Scan for the cell matching the given text and deliver its [x, y] coordinate at center. 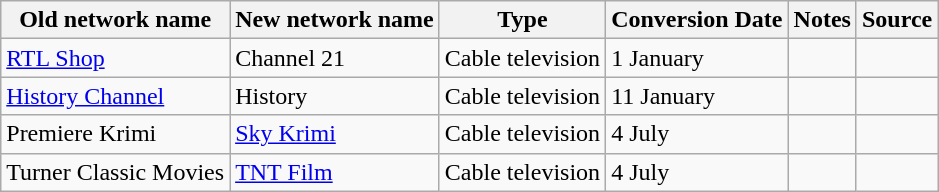
Conversion Date [697, 20]
Old network name [116, 20]
Premiere Krimi [116, 134]
1 January [697, 58]
TNT Film [335, 172]
RTL Shop [116, 58]
History Channel [116, 96]
Source [896, 20]
Sky Krimi [335, 134]
Type [522, 20]
11 January [697, 96]
Channel 21 [335, 58]
Turner Classic Movies [116, 172]
New network name [335, 20]
Notes [822, 20]
History [335, 96]
